Find where the given text appears and provide that cell's center as [x, y] coordinate. 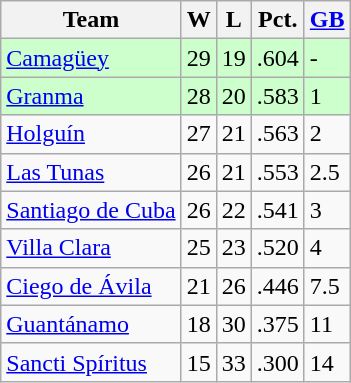
.375 [278, 324]
7.5 [327, 286]
.520 [278, 248]
23 [234, 248]
18 [198, 324]
Holguín [91, 134]
2.5 [327, 172]
Guantánamo [91, 324]
2 [327, 134]
.300 [278, 362]
11 [327, 324]
4 [327, 248]
25 [198, 248]
GB [327, 20]
33 [234, 362]
19 [234, 58]
.553 [278, 172]
Camagüey [91, 58]
L [234, 20]
Pct. [278, 20]
.604 [278, 58]
.563 [278, 134]
27 [198, 134]
30 [234, 324]
Las Tunas [91, 172]
3 [327, 210]
Sancti Spíritus [91, 362]
28 [198, 96]
.446 [278, 286]
29 [198, 58]
W [198, 20]
14 [327, 362]
- [327, 58]
1 [327, 96]
.583 [278, 96]
Santiago de Cuba [91, 210]
15 [198, 362]
Team [91, 20]
Villa Clara [91, 248]
Ciego de Ávila [91, 286]
22 [234, 210]
.541 [278, 210]
Granma [91, 96]
20 [234, 96]
